Locate the cell with the specified text and output its [x, y] center coordinate. 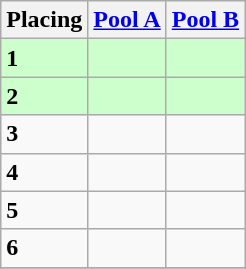
5 [44, 210]
6 [44, 248]
Placing [44, 20]
3 [44, 134]
2 [44, 96]
1 [44, 58]
Pool B [205, 20]
Pool A [127, 20]
4 [44, 172]
